Extract the (x, y) coordinate from the center of the cell holding the provided text.  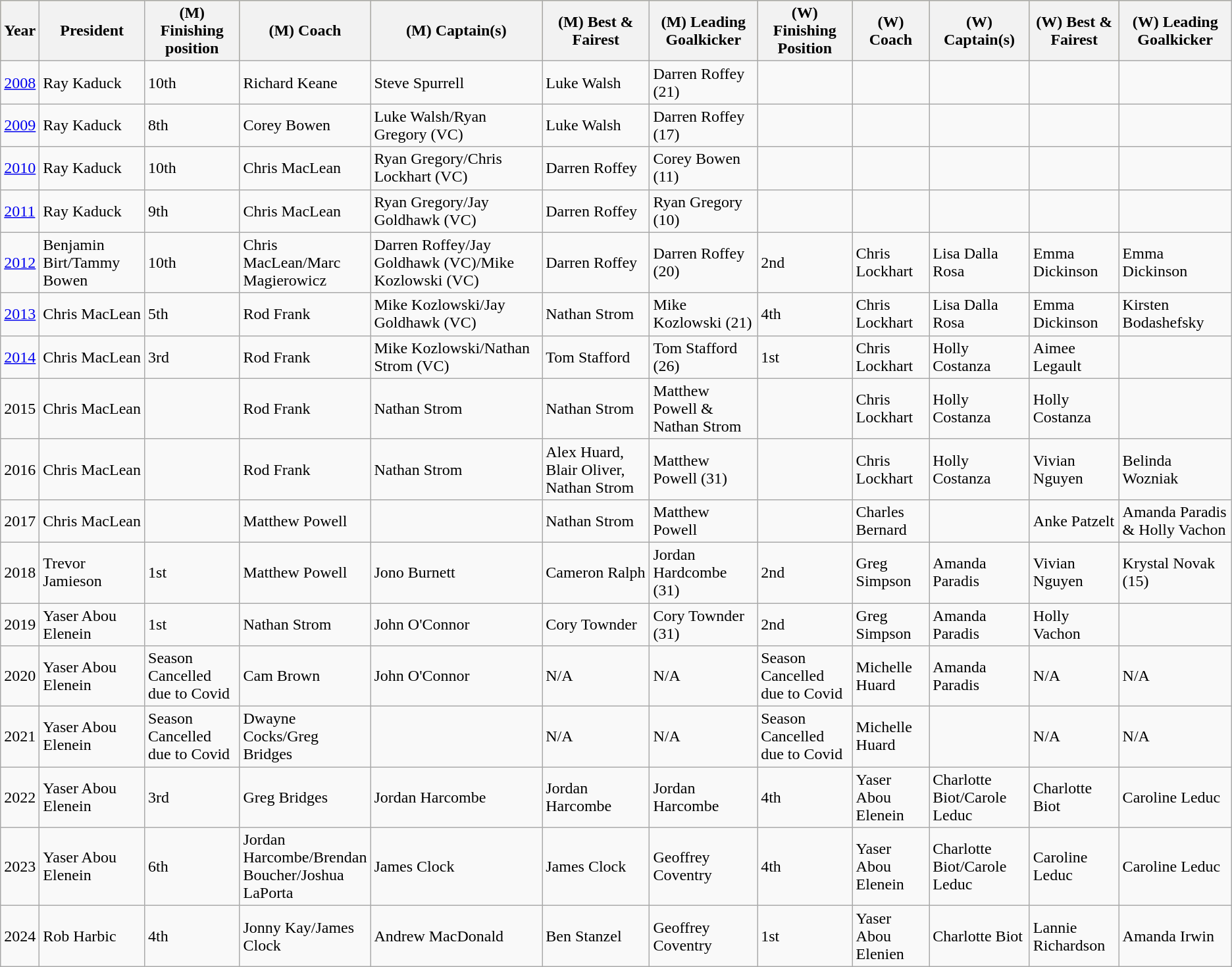
Charles Bernard (891, 521)
2019 (20, 624)
Andrew MacDonald (457, 936)
2020 (20, 676)
Cameron Ralph (596, 572)
2018 (20, 572)
2010 (20, 168)
(M) Captain(s) (457, 31)
Rob Harbic (92, 936)
2022 (20, 797)
Cory Townder (596, 624)
2021 (20, 737)
2023 (20, 867)
Cory Townder (31) (704, 624)
2015 (20, 409)
Holly Vachon (1074, 624)
Mike Kozlowski/Jay Goldhawk (VC) (457, 314)
Greg Bridges (305, 797)
Tom Stafford (26) (704, 357)
Anke Patzelt (1074, 521)
Darren Roffey (21) (704, 83)
5th (192, 314)
6th (192, 867)
(M) Leading Goalkicker (704, 31)
Matthew Powell (31) (704, 469)
Luke Walsh/Ryan Gregory (VC) (457, 125)
Kirsten Bodashefsky (1175, 314)
Lannie Richardson (1074, 936)
Steve Spurrell (457, 83)
2009 (20, 125)
(M) Coach (305, 31)
Darren Roffey/Jay Goldhawk (VC)/Mike Kozlowski (VC) (457, 262)
2008 (20, 83)
2016 (20, 469)
Matthew Powell & Nathan Strom (704, 409)
(W) Finishing Position (805, 31)
2024 (20, 936)
Jordan Hardcombe (31) (704, 572)
Aimee Legault (1074, 357)
Ryan Gregory/Jay Goldhawk (VC) (457, 211)
Yaser Abou Elenien (891, 936)
Ben Stanzel (596, 936)
2017 (20, 521)
Darren Roffey (17) (704, 125)
Ryan Gregory/Chris Lockhart (VC) (457, 168)
Chris MacLean/Marc Magierowicz (305, 262)
Cam Brown (305, 676)
Richard Keane (305, 83)
(W) Leading Goalkicker (1175, 31)
Corey Bowen (305, 125)
Jordan Harcombe/Brendan Boucher/Joshua LaPorta (305, 867)
(M) Best & Fairest (596, 31)
President (92, 31)
8th (192, 125)
Alex Huard, Blair Oliver, Nathan Strom (596, 469)
2014 (20, 357)
(W) Coach (891, 31)
(M) Finishing position (192, 31)
Amanda Paradis & Holly Vachon (1175, 521)
Amanda Irwin (1175, 936)
Benjamin Birt/Tammy Bowen (92, 262)
Mike Kozlowski (21) (704, 314)
9th (192, 211)
Tom Stafford (596, 357)
(W) Captain(s) (979, 31)
Jono Burnett (457, 572)
Trevor Jamieson (92, 572)
Krystal Novak (15) (1175, 572)
Darren Roffey (20) (704, 262)
Year (20, 31)
(W) Best & Fairest (1074, 31)
2012 (20, 262)
Ryan Gregory (10) (704, 211)
Dwayne Cocks/Greg Bridges (305, 737)
Jonny Kay/James Clock (305, 936)
Corey Bowen (11) (704, 168)
2011 (20, 211)
2013 (20, 314)
Belinda Wozniak (1175, 469)
Mike Kozlowski/Nathan Strom (VC) (457, 357)
